Identify which cell holds the provided text, then report its (X, Y) central coordinate. 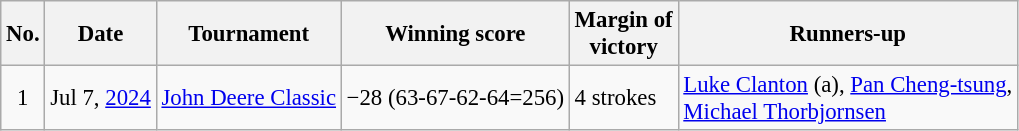
4 strokes (624, 98)
No. (23, 34)
Luke Clanton (a), Pan Cheng-tsung, Michael Thorbjornsen (848, 98)
John Deere Classic (248, 98)
Margin ofvictory (624, 34)
−28 (63-67-62-64=256) (455, 98)
Winning score (455, 34)
Date (100, 34)
1 (23, 98)
Tournament (248, 34)
Runners-up (848, 34)
Jul 7, 2024 (100, 98)
